Extract the [X, Y] coordinate from the center of the cell holding the provided text.  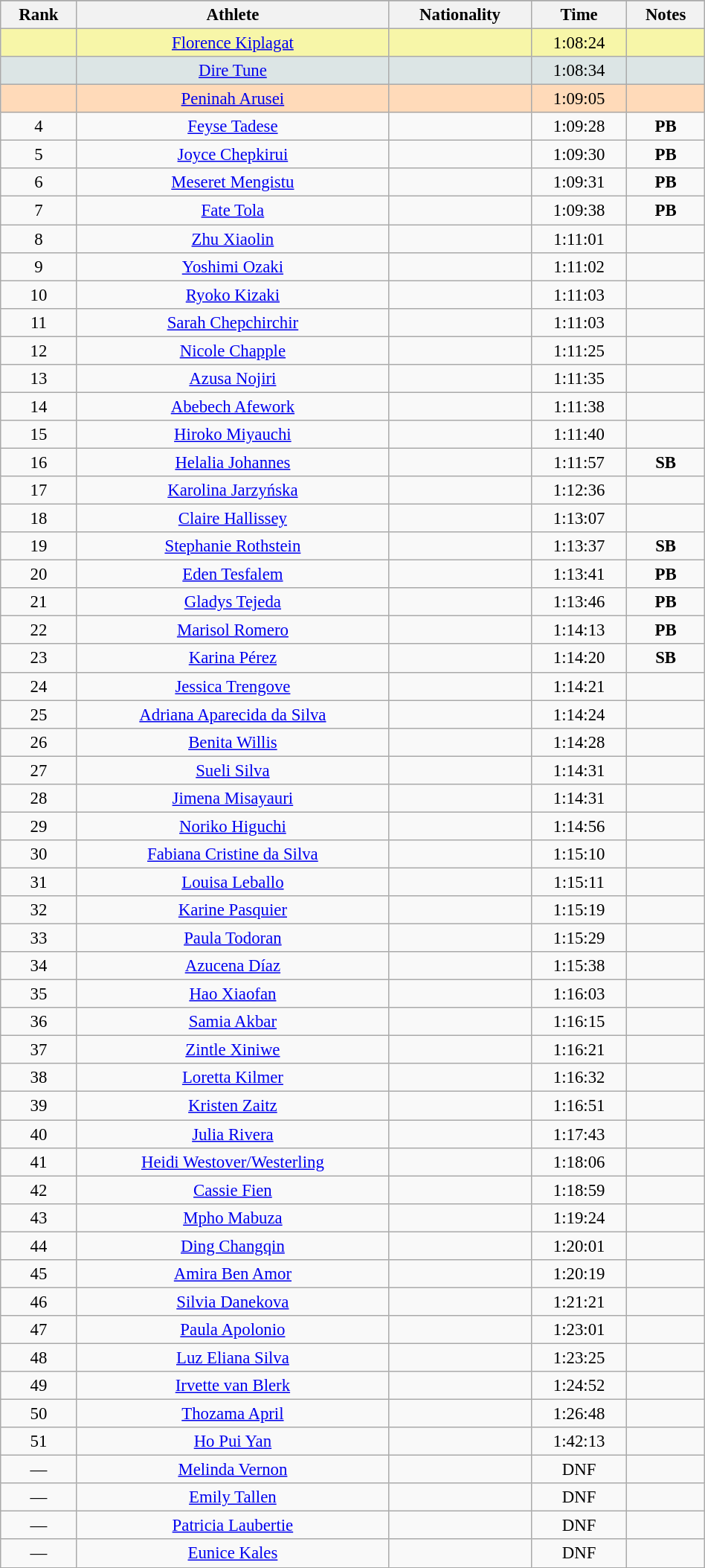
Paula Todoran [233, 938]
Dire Tune [233, 71]
1:14:56 [579, 826]
1:42:13 [579, 1441]
Meseret Mengistu [233, 182]
Eden Tesfalem [233, 575]
Ho Pui Yan [233, 1441]
33 [39, 938]
Noriko Higuchi [233, 826]
1:11:01 [579, 239]
1:11:40 [579, 435]
20 [39, 575]
Melinda Vernon [233, 1470]
27 [39, 770]
15 [39, 435]
1:09:28 [579, 127]
43 [39, 1217]
31 [39, 882]
35 [39, 994]
1:13:07 [579, 519]
1:16:03 [579, 994]
Irvette van Blerk [233, 1386]
1:14:20 [579, 659]
30 [39, 854]
16 [39, 462]
36 [39, 1022]
48 [39, 1357]
1:14:28 [579, 742]
1:08:34 [579, 71]
Fate Tola [233, 211]
44 [39, 1246]
Heidi Westover/Westerling [233, 1162]
1:13:46 [579, 602]
Athlete [233, 15]
40 [39, 1134]
1:09:31 [579, 182]
1:20:19 [579, 1274]
1:11:35 [579, 379]
Feyse Tadese [233, 127]
1:18:06 [579, 1162]
28 [39, 799]
5 [39, 155]
Nationality [460, 15]
41 [39, 1162]
Peninah Arusei [233, 99]
21 [39, 602]
4 [39, 127]
Stephanie Rothstein [233, 546]
26 [39, 742]
Mpho Mabuza [233, 1217]
Yoshimi Ozaki [233, 266]
Hao Xiaofan [233, 994]
1:23:01 [579, 1330]
39 [39, 1106]
1:09:05 [579, 99]
12 [39, 351]
Rank [39, 15]
1:11:25 [579, 351]
Sarah Chepchirchir [233, 322]
47 [39, 1330]
Zhu Xiaolin [233, 239]
1:08:24 [579, 43]
45 [39, 1274]
7 [39, 211]
1:13:41 [579, 575]
11 [39, 322]
Florence Kiplagat [233, 43]
1:20:01 [579, 1246]
Time [579, 15]
10 [39, 295]
Ding Changqin [233, 1246]
Patricia Laubertie [233, 1526]
1:17:43 [579, 1134]
Karine Pasquier [233, 910]
17 [39, 490]
1:19:24 [579, 1217]
Claire Hallissey [233, 519]
Helalia Johannes [233, 462]
Zintle Xiniwe [233, 1050]
Silvia Danekova [233, 1302]
1:15:10 [579, 854]
1:15:19 [579, 910]
Karolina Jarzyńska [233, 490]
51 [39, 1441]
Paula Apolonio [233, 1330]
32 [39, 910]
23 [39, 659]
9 [39, 266]
1:13:37 [579, 546]
1:16:32 [579, 1078]
Emily Tallen [233, 1497]
1:14:24 [579, 714]
14 [39, 406]
Thozama April [233, 1414]
Karina Pérez [233, 659]
1:16:51 [579, 1106]
19 [39, 546]
Gladys Tejeda [233, 602]
1:12:36 [579, 490]
42 [39, 1190]
46 [39, 1302]
34 [39, 966]
Julia Rivera [233, 1134]
13 [39, 379]
Benita Willis [233, 742]
1:15:29 [579, 938]
37 [39, 1050]
Ryoko Kizaki [233, 295]
25 [39, 714]
1:09:30 [579, 155]
6 [39, 182]
1:09:38 [579, 211]
1:14:21 [579, 686]
Azucena Díaz [233, 966]
Jessica Trengove [233, 686]
18 [39, 519]
1:11:38 [579, 406]
29 [39, 826]
Notes [666, 15]
Loretta Kilmer [233, 1078]
1:15:38 [579, 966]
1:24:52 [579, 1386]
Azusa Nojiri [233, 379]
1:21:21 [579, 1302]
24 [39, 686]
1:23:25 [579, 1357]
Fabiana Cristine da Silva [233, 854]
1:18:59 [579, 1190]
Luz Eliana Silva [233, 1357]
49 [39, 1386]
Louisa Leballo [233, 882]
Amira Ben Amor [233, 1274]
1:16:21 [579, 1050]
22 [39, 630]
1:14:13 [579, 630]
Adriana Aparecida da Silva [233, 714]
1:11:57 [579, 462]
1:15:11 [579, 882]
1:16:15 [579, 1022]
38 [39, 1078]
Joyce Chepkirui [233, 155]
Hiroko Miyauchi [233, 435]
Cassie Fien [233, 1190]
Kristen Zaitz [233, 1106]
Abebech Afework [233, 406]
Samia Akbar [233, 1022]
Nicole Chapple [233, 351]
8 [39, 239]
1:26:48 [579, 1414]
50 [39, 1414]
Jimena Misayauri [233, 799]
Sueli Silva [233, 770]
Eunice Kales [233, 1554]
1:11:02 [579, 266]
Marisol Romero [233, 630]
